Pinpoint the cell where the given text exists, returning its (x, y) midpoint coordinate. 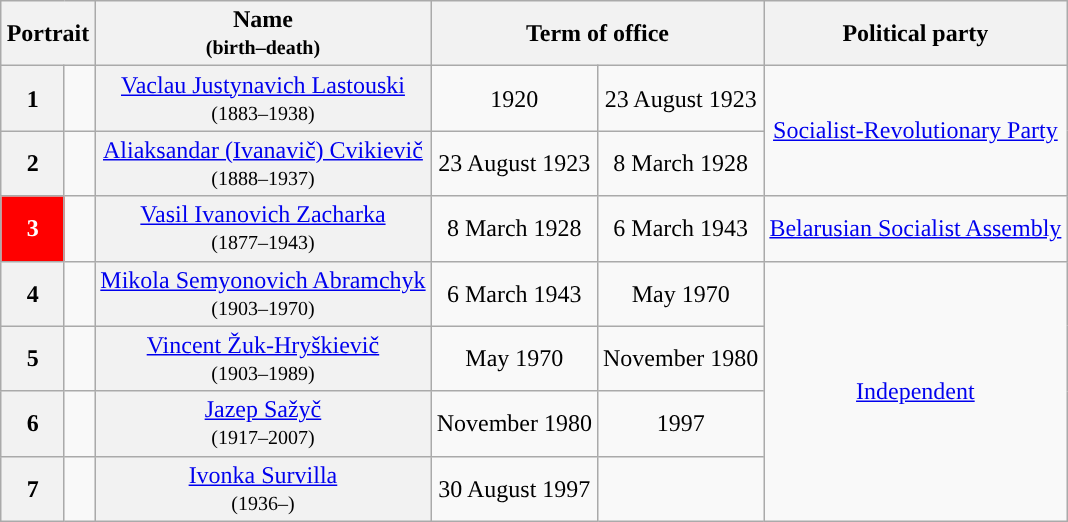
Independent (916, 391)
Name(birth–death) (263, 34)
Vaclau Justynavich Lastouski(1883–1938) (263, 98)
3 (32, 228)
Jazep Sažyč(1917–2007) (263, 424)
Ivonka Survilla(1936–) (263, 488)
1920 (514, 98)
4 (32, 294)
Vincent Žuk-Hryškievič(1903–1989) (263, 358)
Portrait (48, 34)
30 August 1997 (514, 488)
1 (32, 98)
Political party (916, 34)
1997 (680, 424)
5 (32, 358)
6 (32, 424)
Vasil Ivanovich Zacharka(1877–1943) (263, 228)
Aliaksandar (Ivanavič) Cvikievič(1888–1937) (263, 164)
Mikola Semyonovich Abramchyk(1903–1970) (263, 294)
7 (32, 488)
Belarusian Socialist Assembly (916, 228)
2 (32, 164)
Term of office (598, 34)
Socialist-Revolutionary Party (916, 131)
